Determine the [X, Y] coordinate at the center of the cell enclosing the given text.  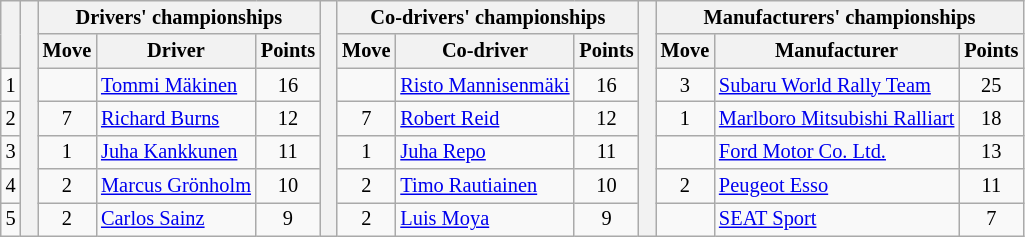
Carlos Sainz [176, 219]
25 [991, 85]
Marlboro Mitsubishi Ralliart [836, 118]
Luis Moya [484, 219]
Peugeot Esso [836, 186]
SEAT Sport [836, 219]
Risto Mannisenmäki [484, 85]
13 [991, 152]
Juha Repo [484, 152]
Driver [176, 51]
Drivers' championships [179, 17]
4 [11, 186]
Richard Burns [176, 118]
18 [991, 118]
Manufacturers' championships [840, 17]
Robert Reid [484, 118]
Juha Kankkunen [176, 152]
5 [11, 219]
Timo Rautiainen [484, 186]
Co-drivers' championships [488, 17]
Manufacturer [836, 51]
Tommi Mäkinen [176, 85]
Marcus Grönholm [176, 186]
Ford Motor Co. Ltd. [836, 152]
Subaru World Rally Team [836, 85]
Co-driver [484, 51]
